For the text-containing cell, return its midpoint in (X, Y) coordinate format. 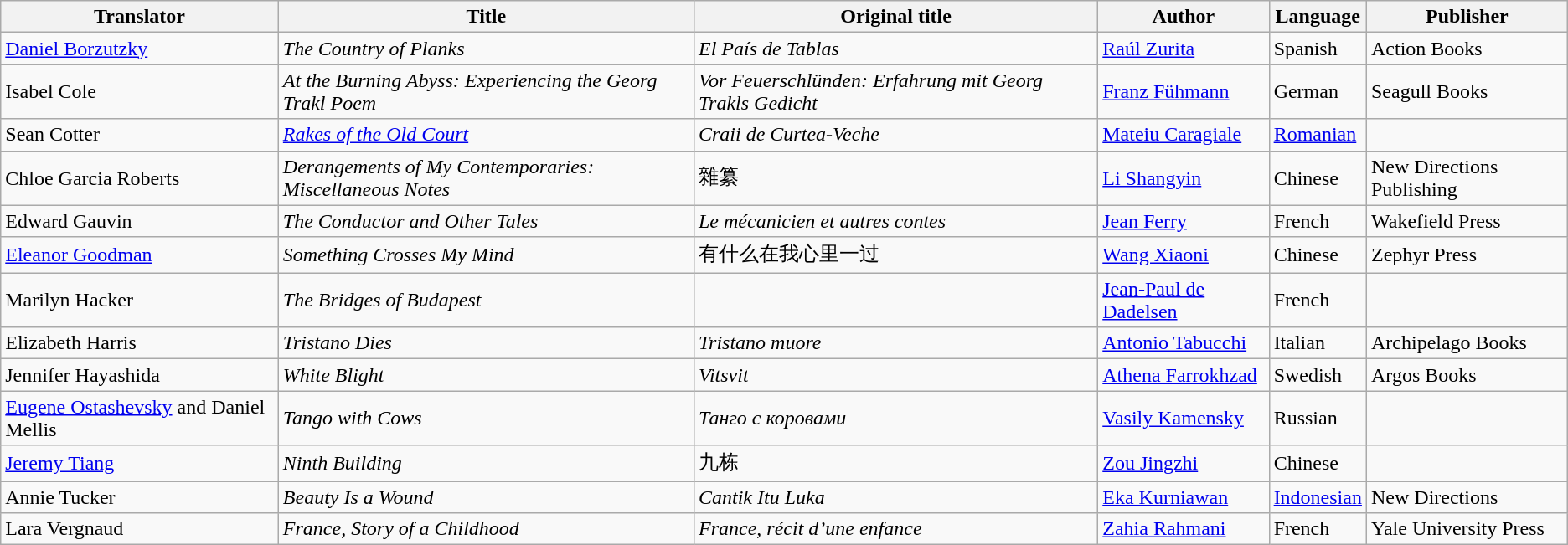
Eka Kurniawan (1184, 496)
Wakefield Press (1467, 221)
Russian (1318, 419)
Archipelago Books (1467, 343)
Le mécanicien et autres contes (895, 221)
Romanian (1318, 135)
Beauty Is a Wound (486, 496)
New Directions (1467, 496)
Tango with Cows (486, 419)
Daniel Borzutzky (140, 49)
Argos Books (1467, 375)
Edward Gauvin (140, 221)
Something Crosses My Mind (486, 255)
Cantik Itu Luka (895, 496)
Craii de Curtea-Veche (895, 135)
Seagull Books (1467, 92)
New Directions Publishing (1467, 177)
雜纂 (895, 177)
Derangements of My Contemporaries: Miscellaneous Notes (486, 177)
Indonesian (1318, 496)
Action Books (1467, 49)
The Conductor and Other Tales (486, 221)
Tristano muore (895, 343)
Annie Tucker (140, 496)
Athena Farrokhzad (1184, 375)
Title (486, 17)
Eugene Ostashevsky and Daniel Mellis (140, 419)
Publisher (1467, 17)
Ninth Building (486, 464)
The Country of Planks (486, 49)
Original title (895, 17)
Zou Jingzhi (1184, 464)
Jean Ferry (1184, 221)
Vasily Kamensky (1184, 419)
Elizabeth Harris (140, 343)
Zephyr Press (1467, 255)
At the Burning Abyss: Experiencing the Georg Trakl Poem (486, 92)
Wang Xiaoni (1184, 255)
Mateiu Caragiale (1184, 135)
Marilyn Hacker (140, 300)
Chloe Garcia Roberts (140, 177)
Sean Cotter (140, 135)
Jean-Paul de Dadelsen (1184, 300)
The Bridges of Budapest (486, 300)
Yale University Press (1467, 529)
Translator (140, 17)
France, Story of a Childhood (486, 529)
Li Shangyin (1184, 177)
Isabel Cole (140, 92)
Italian (1318, 343)
Swedish (1318, 375)
Eleanor Goodman (140, 255)
九栋 (895, 464)
France, récit d’une enfance (895, 529)
Raúl Zurita (1184, 49)
Tristano Dies (486, 343)
Танго с коровами (895, 419)
German (1318, 92)
Author (1184, 17)
Franz Fühmann (1184, 92)
Jeremy Tiang (140, 464)
Zahia Rahmani (1184, 529)
Rakes of the Old Court (486, 135)
Language (1318, 17)
Spanish (1318, 49)
Lara Vergnaud (140, 529)
Jennifer Hayashida (140, 375)
Antonio Tabucchi (1184, 343)
El País de Tablas (895, 49)
Vitsvit (895, 375)
White Blight (486, 375)
Vor Feuerschlünden: Erfahrung mit Georg Trakls Gedicht (895, 92)
有什么在我心里一过 (895, 255)
